Return (x, y) of the center of cell containing provided text 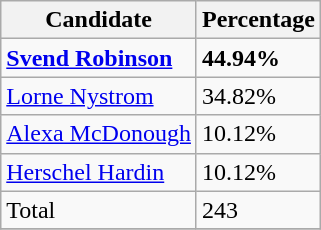
Percentage (258, 20)
Herschel Hardin (99, 172)
Total (99, 210)
Svend Robinson (99, 58)
Alexa McDonough (99, 134)
44.94% (258, 58)
Lorne Nystrom (99, 96)
34.82% (258, 96)
243 (258, 210)
Candidate (99, 20)
